Capture the cell that displays the provided text and extract its (X, Y) central coordinate. 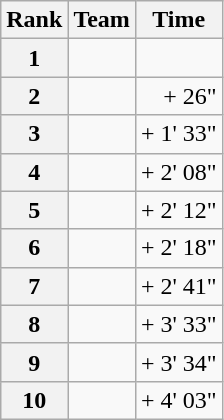
+ 3' 34" (178, 362)
+ 3' 33" (178, 324)
Team (102, 20)
+ 4' 03" (178, 400)
9 (34, 362)
6 (34, 248)
+ 2' 41" (178, 286)
+ 1' 33" (178, 134)
+ 26" (178, 96)
10 (34, 400)
Rank (34, 20)
4 (34, 172)
2 (34, 96)
1 (34, 58)
+ 2' 12" (178, 210)
8 (34, 324)
Time (178, 20)
+ 2' 18" (178, 248)
3 (34, 134)
5 (34, 210)
7 (34, 286)
+ 2' 08" (178, 172)
